Identify which cell holds the provided text, then report its (x, y) central coordinate. 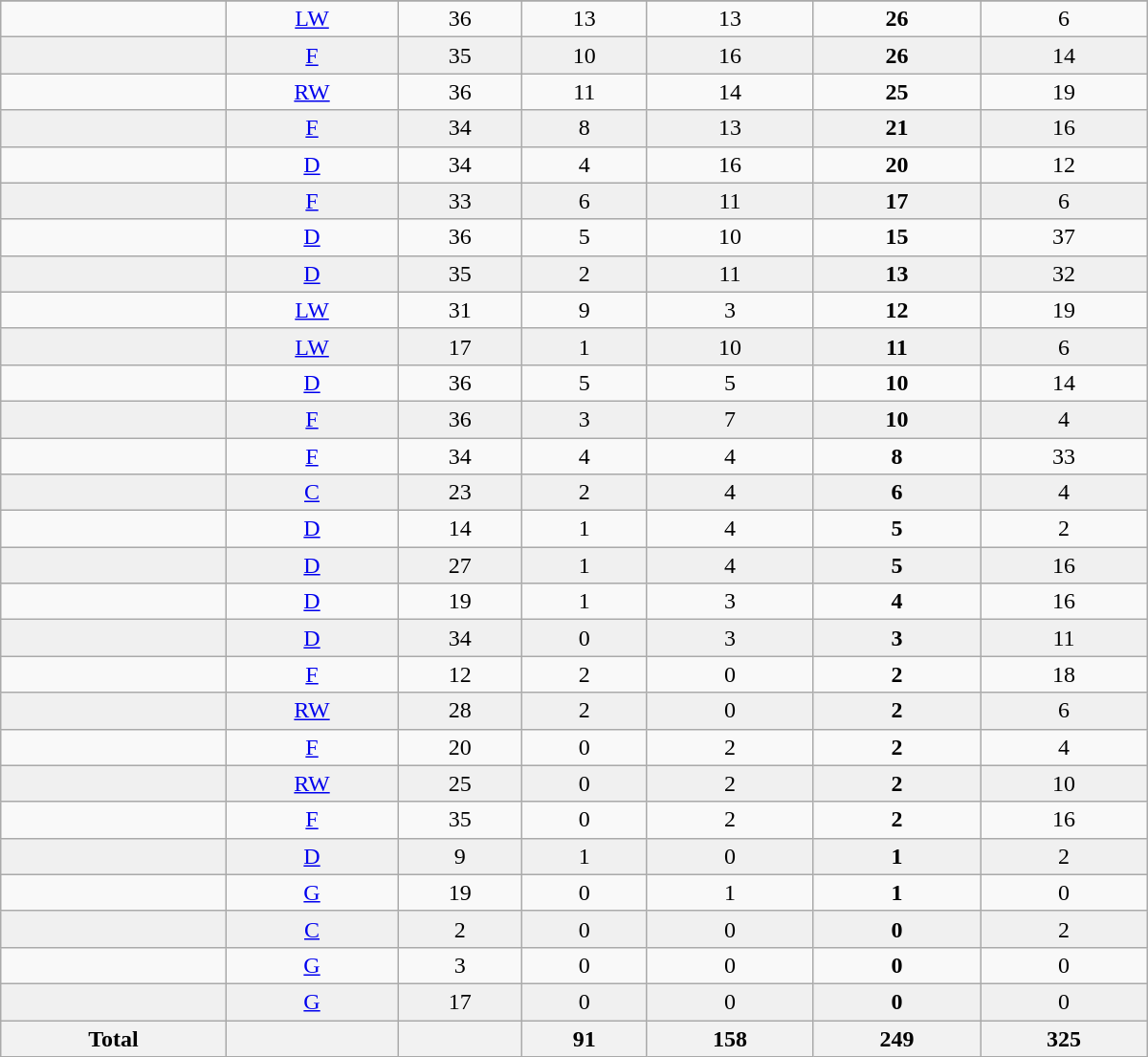
91 (585, 1038)
Total (114, 1038)
158 (730, 1038)
15 (896, 237)
32 (1064, 274)
28 (460, 711)
249 (896, 1038)
325 (1064, 1038)
27 (460, 565)
23 (460, 493)
18 (1064, 674)
31 (460, 310)
37 (1064, 237)
7 (730, 419)
21 (896, 128)
